Output the (X, Y) coordinate of the center of the cell containing the given text.  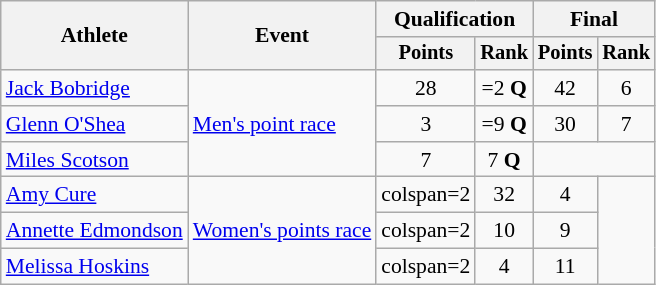
Men's point race (282, 124)
10 (504, 231)
32 (504, 195)
Final (594, 19)
Event (282, 36)
Glenn O'Shea (94, 124)
Melissa Hoskins (94, 267)
28 (426, 88)
6 (626, 88)
=2 Q (504, 88)
9 (565, 231)
42 (565, 88)
7 Q (504, 160)
30 (565, 124)
Amy Cure (94, 195)
Annette Edmondson (94, 231)
Miles Scotson (94, 160)
3 (426, 124)
Women's points race (282, 230)
11 (565, 267)
Jack Bobridge (94, 88)
=9 Q (504, 124)
Athlete (94, 36)
Qualification (454, 19)
